Determine the [x, y] coordinate at the center of the cell enclosing the given text.  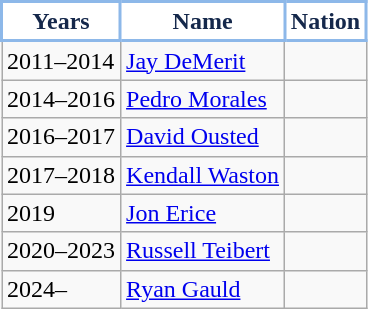
Name [203, 22]
2019 [62, 213]
2011–2014 [62, 60]
Jay DeMerit [203, 60]
Pedro Morales [203, 99]
2017–2018 [62, 175]
Jon Erice [203, 213]
Nation [326, 22]
Russell Teibert [203, 251]
Years [62, 22]
2014–2016 [62, 99]
2016–2017 [62, 137]
2024– [62, 289]
2020–2023 [62, 251]
Kendall Waston [203, 175]
Ryan Gauld [203, 289]
David Ousted [203, 137]
